Provide the [X, Y] coordinate of the cell's center where the given text is located.  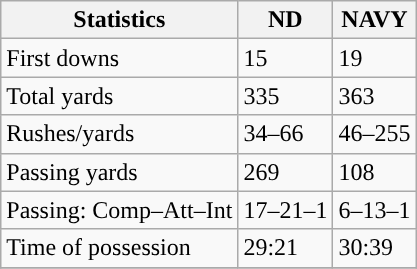
363 [374, 96]
29:21 [286, 248]
269 [286, 172]
Rushes/yards [120, 134]
Passing yards [120, 172]
17–21–1 [286, 210]
46–255 [374, 134]
108 [374, 172]
First downs [120, 58]
NAVY [374, 20]
6–13–1 [374, 210]
Time of possession [120, 248]
30:39 [374, 248]
ND [286, 20]
335 [286, 96]
19 [374, 58]
Total yards [120, 96]
15 [286, 58]
Statistics [120, 20]
Passing: Comp–Att–Int [120, 210]
34–66 [286, 134]
